Return the [x, y] coordinate for the center point of the cell that contains the specified text.  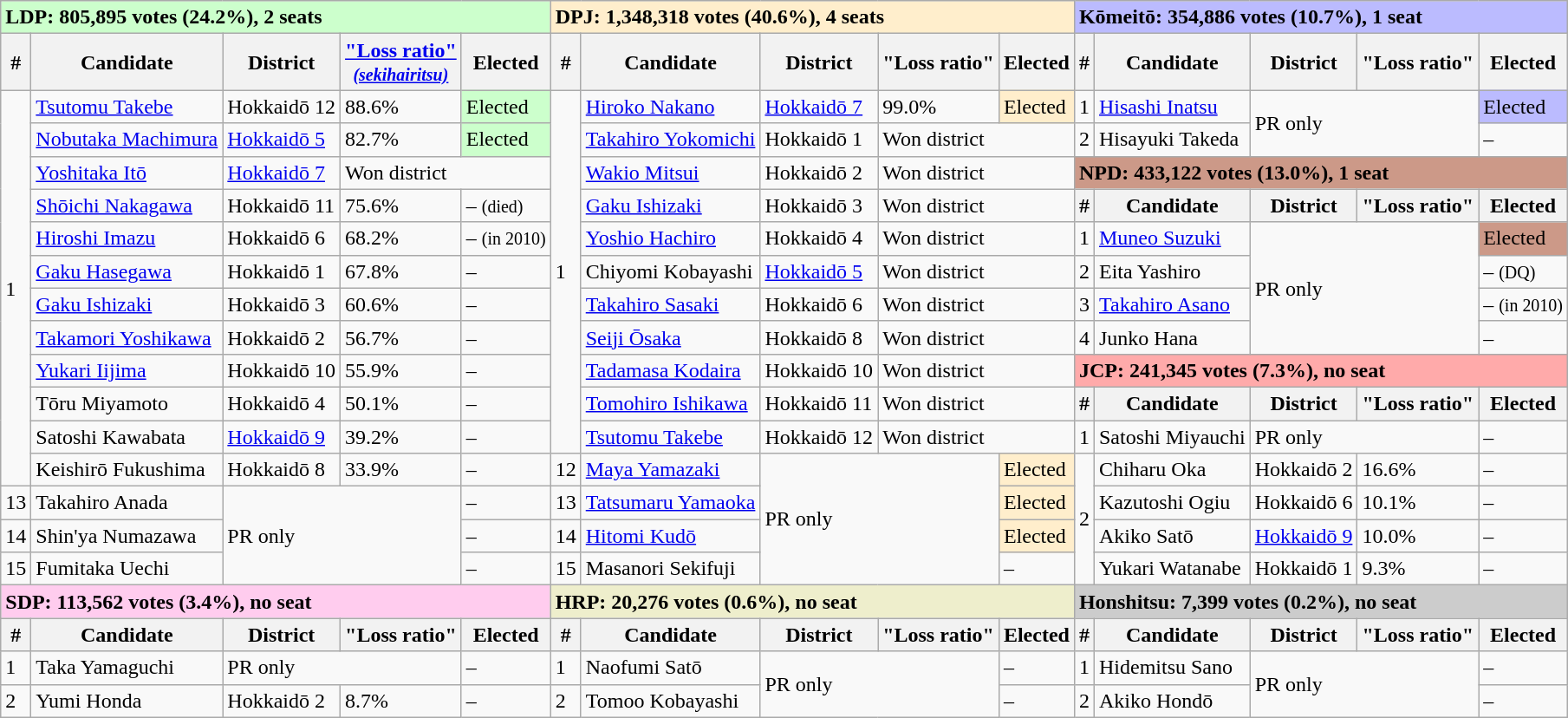
Tadamasa Kodaira [671, 370]
Takahiro Yokomichi [671, 140]
Takamori Yoshikawa [127, 337]
Akiko Satō [1172, 536]
Naofumi Satō [671, 668]
JCP: 241,345 votes (7.3%), no seat [1321, 370]
39.2% [401, 436]
Nobutaka Machimura [127, 140]
82.7% [401, 140]
"Loss ratio"(sekihairitsu) [401, 62]
Maya Yamazaki [671, 470]
Seiji Ōsaka [671, 337]
DPJ: 1,348,318 votes (40.6%), 4 seats [812, 17]
LDP: 805,895 votes (24.2%), 2 seats [276, 17]
Hiroko Nakano [671, 107]
Hidemitsu Sano [1172, 668]
NPD: 433,122 votes (13.0%), 1 seat [1321, 173]
Kōmeitō: 354,886 votes (10.7%), 1 seat [1321, 17]
Satoshi Miyauchi [1172, 436]
Yoshitaka Itō [127, 173]
99.0% [939, 107]
55.9% [401, 370]
10.1% [1418, 503]
– (DQ) [1524, 271]
Wakio Mitsui [671, 173]
Takahiro Anada [127, 503]
10.0% [1418, 536]
Shin'ya Numazawa [127, 536]
Yukari Watanabe [1172, 569]
Hiroshi Imazu [127, 238]
Fumitaka Uechi [127, 569]
33.9% [401, 470]
Takahiro Asano [1172, 304]
75.6% [401, 206]
HRP: 20,276 votes (0.6%), no seat [812, 602]
Yukari Iijima [127, 370]
Tatsumaru Yamaoka [671, 503]
Taka Yamaguchi [127, 668]
56.7% [401, 337]
Tomohiro Ishikawa [671, 403]
60.6% [401, 304]
Masanori Sekifuji [671, 569]
Keishirō Fukushima [127, 470]
Muneo Suzuki [1172, 238]
88.6% [401, 107]
67.8% [401, 271]
Tomoo Kobayashi [671, 701]
Satoshi Kawabata [127, 436]
Yoshio Hachiro [671, 238]
50.1% [401, 403]
Shōichi Nakagawa [127, 206]
68.2% [401, 238]
Junko Hana [1172, 337]
Chiyomi Kobayashi [671, 271]
Yumi Honda [127, 701]
12 [565, 470]
SDP: 113,562 votes (3.4%), no seat [276, 602]
3 [1083, 304]
Tōru Miyamoto [127, 403]
Hisayuki Takeda [1172, 140]
Honshitsu: 7,399 votes (0.2%), no seat [1321, 602]
8.7% [401, 701]
Takahiro Sasaki [671, 304]
4 [1083, 337]
Chiharu Oka [1172, 470]
Gaku Hasegawa [127, 271]
Akiko Hondō [1172, 701]
Hisashi Inatsu [1172, 107]
9.3% [1418, 569]
– (died) [506, 206]
16.6% [1418, 470]
Hitomi Kudō [671, 536]
Kazutoshi Ogiu [1172, 503]
Eita Yashiro [1172, 271]
